Identify which cell holds the provided text, then report its [x, y] central coordinate. 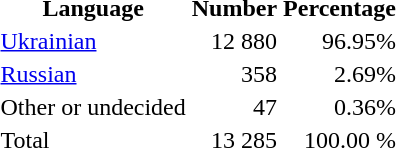
47 [234, 107]
12 880 [234, 41]
358 [234, 74]
